Extract the (X, Y) coordinate from the center of the cell holding the provided text.  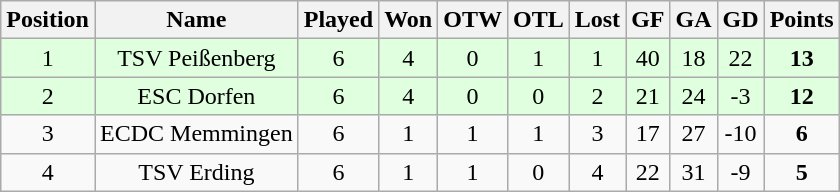
OTW (473, 20)
40 (648, 58)
-9 (740, 172)
21 (648, 96)
Name (196, 20)
-3 (740, 96)
13 (802, 58)
24 (694, 96)
31 (694, 172)
GD (740, 20)
17 (648, 134)
Played (338, 20)
Lost (597, 20)
TSV Erding (196, 172)
5 (802, 172)
GF (648, 20)
GA (694, 20)
12 (802, 96)
-10 (740, 134)
TSV Peißenberg (196, 58)
Position (48, 20)
27 (694, 134)
Won (408, 20)
ESC Dorfen (196, 96)
18 (694, 58)
OTL (538, 20)
ECDC Memmingen (196, 134)
Points (802, 20)
